Extract the (x, y) coordinate from the center of the cell holding the provided text.  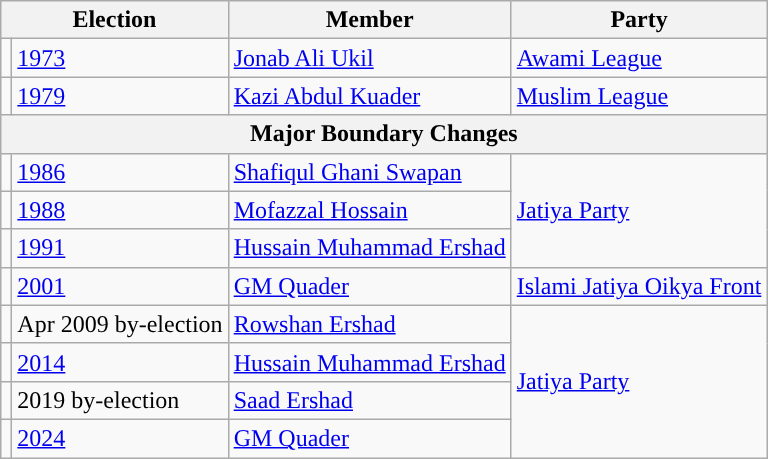
Muslim League (639, 96)
Shafiqul Ghani Swapan (370, 172)
Apr 2009 by-election (120, 324)
2024 (120, 438)
1988 (120, 210)
Election (114, 20)
Islami Jatiya Oikya Front (639, 286)
Kazi Abdul Kuader (370, 96)
Rowshan Ershad (370, 324)
2001 (120, 286)
2014 (120, 362)
1979 (120, 96)
1991 (120, 248)
Saad Ershad (370, 400)
Awami League (639, 58)
1986 (120, 172)
Jonab Ali Ukil (370, 58)
1973 (120, 58)
Mofazzal Hossain (370, 210)
2019 by-election (120, 400)
Major Boundary Changes (384, 134)
Party (639, 20)
Member (370, 20)
